From the cell containing the given text, extract its center point as (X, Y) coordinate. 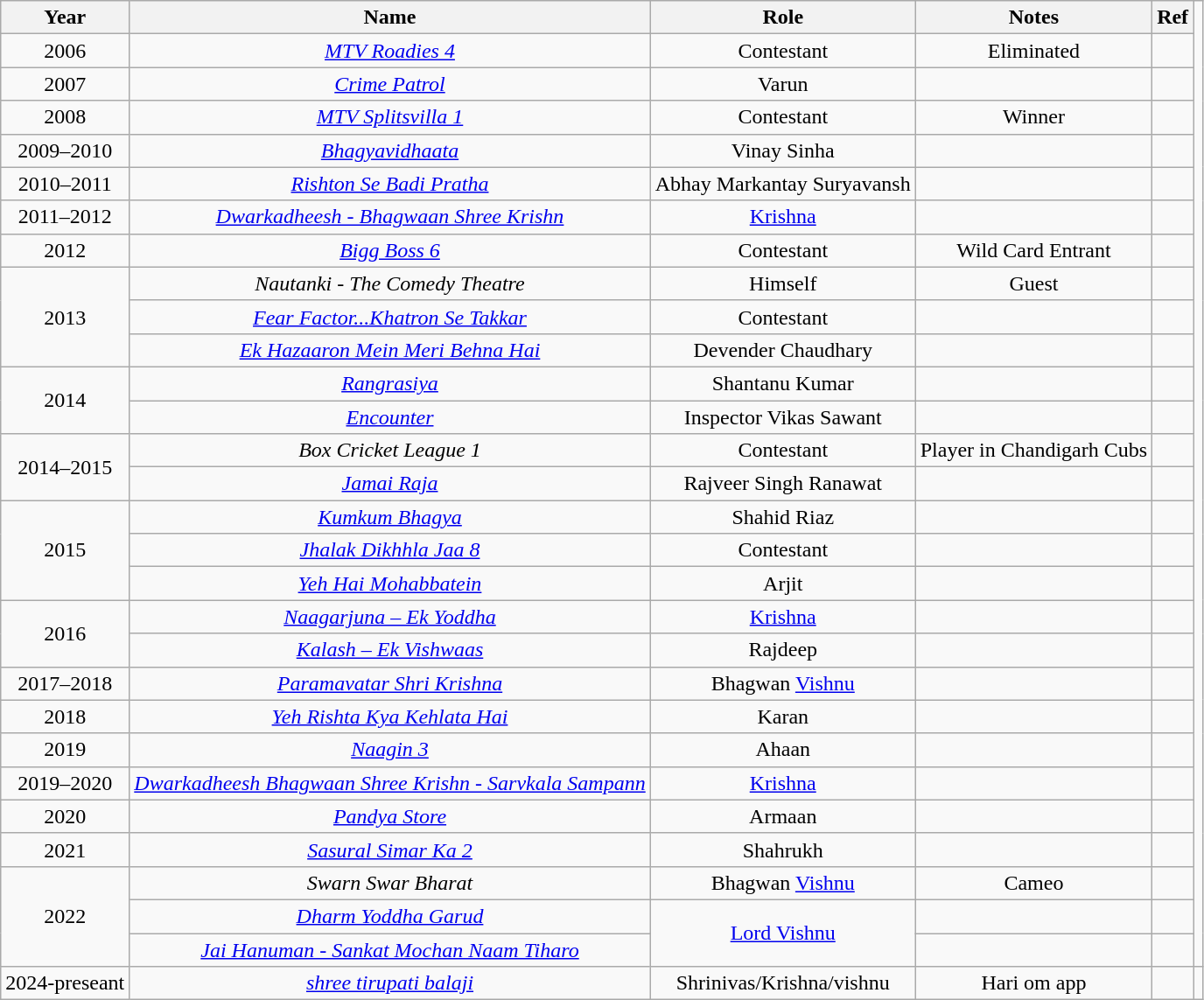
Shrinivas/Krishna/vishnu (782, 983)
Kalash – Ek Vishwaas (390, 650)
2012 (65, 250)
2018 (65, 717)
Jai Hanuman - Sankat Mochan Naam Tiharo (390, 949)
Vinay Sinha (782, 150)
Swarn Swar Bharat (390, 883)
Notes (1033, 17)
Fear Factor...Khatron Se Takkar (390, 317)
2017–2018 (65, 683)
2021 (65, 850)
Name (390, 17)
Player in Chandigarh Cubs (1033, 451)
Rishton Se Badi Pratha (390, 184)
Jhalak Dikhhla Jaa 8 (390, 550)
Rajveer Singh Ranawat (782, 484)
Armaan (782, 816)
Jamai Raja (390, 484)
2008 (65, 117)
Shantanu Kumar (782, 383)
2014 (65, 400)
Naagarjuna – Ek Yoddha (390, 617)
Paramavatar Shri Krishna (390, 683)
2015 (65, 550)
Himself (782, 283)
2013 (65, 317)
Eliminated (1033, 51)
Pandya Store (390, 816)
2020 (65, 816)
Box Cricket League 1 (390, 451)
2010–2011 (65, 184)
2016 (65, 633)
2024-preseant (65, 983)
Devender Chaudhary (782, 350)
Role (782, 17)
2009–2010 (65, 150)
Guest (1033, 283)
Arjit (782, 584)
Kumkum Bhagya (390, 517)
Hari om app (1033, 983)
Naagin 3 (390, 750)
Yeh Hai Mohabbatein (390, 584)
Abhay Markantay Suryavansh (782, 184)
Varun (782, 84)
MTV Splitsvilla 1 (390, 117)
2022 (65, 916)
Dharm Yoddha Garud (390, 916)
Shahid Riaz (782, 517)
Yeh Rishta Kya Kehlata Hai (390, 717)
MTV Roadies 4 (390, 51)
Dwarkadheesh Bhagwaan Shree Krishn - Sarvkala Sampann (390, 783)
Winner (1033, 117)
Rangrasiya (390, 383)
Ref (1172, 17)
Year (65, 17)
Encounter (390, 417)
Cameo (1033, 883)
2019–2020 (65, 783)
Wild Card Entrant (1033, 250)
2019 (65, 750)
Nautanki - The Comedy Theatre (390, 283)
shree tirupati balaji (390, 983)
2011–2012 (65, 217)
Crime Patrol (390, 84)
Sasural Simar Ka 2 (390, 850)
Ahaan (782, 750)
Bhagyavidhaata (390, 150)
2007 (65, 84)
Inspector Vikas Sawant (782, 417)
Bigg Boss 6 (390, 250)
2006 (65, 51)
Dwarkadheesh - Bhagwaan Shree Krishn (390, 217)
2014–2015 (65, 467)
Rajdeep (782, 650)
Lord Vishnu (782, 933)
Shahrukh (782, 850)
Karan (782, 717)
Ek Hazaaron Mein Meri Behna Hai (390, 350)
